Locate the cell with the specified text and output its [x, y] center coordinate. 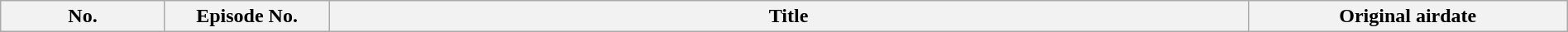
Episode No. [246, 16]
Original airdate [1408, 16]
Title [789, 16]
No. [83, 16]
